Search for the cell housing the specified text and yield its (x, y) center coordinate. 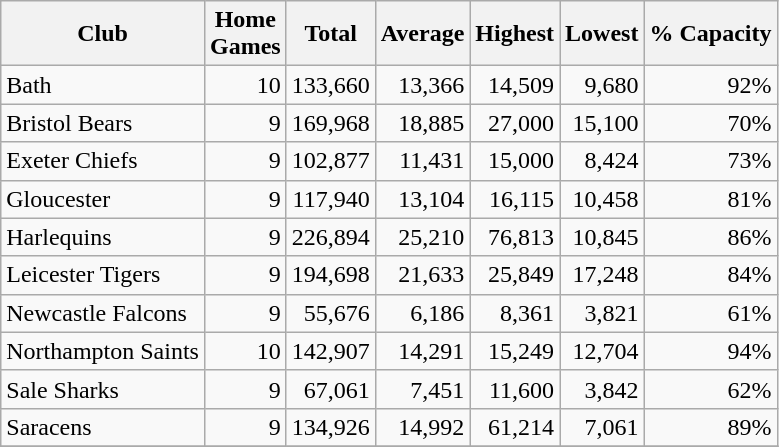
16,115 (515, 199)
18,885 (422, 123)
Harlequins (103, 237)
Lowest (602, 34)
134,926 (330, 427)
Average (422, 34)
11,600 (515, 389)
12,704 (602, 351)
55,676 (330, 313)
102,877 (330, 161)
10,845 (602, 237)
Highest (515, 34)
25,849 (515, 275)
8,424 (602, 161)
3,842 (602, 389)
13,366 (422, 85)
76,813 (515, 237)
94% (710, 351)
62% (710, 389)
Saracens (103, 427)
10,458 (602, 199)
Newcastle Falcons (103, 313)
117,940 (330, 199)
15,249 (515, 351)
Leicester Tigers (103, 275)
92% (710, 85)
13,104 (422, 199)
194,698 (330, 275)
Bath (103, 85)
84% (710, 275)
61% (710, 313)
3,821 (602, 313)
67,061 (330, 389)
81% (710, 199)
133,660 (330, 85)
Total (330, 34)
Exeter Chiefs (103, 161)
Bristol Bears (103, 123)
27,000 (515, 123)
21,633 (422, 275)
14,992 (422, 427)
226,894 (330, 237)
73% (710, 161)
7,061 (602, 427)
7,451 (422, 389)
70% (710, 123)
25,210 (422, 237)
HomeGames (245, 34)
89% (710, 427)
% Capacity (710, 34)
11,431 (422, 161)
8,361 (515, 313)
15,100 (602, 123)
Northampton Saints (103, 351)
Gloucester (103, 199)
142,907 (330, 351)
17,248 (602, 275)
9,680 (602, 85)
14,509 (515, 85)
15,000 (515, 161)
Sale Sharks (103, 389)
169,968 (330, 123)
Club (103, 34)
14,291 (422, 351)
6,186 (422, 313)
61,214 (515, 427)
86% (710, 237)
